Extract the (X, Y) coordinate from the center of the cell holding the provided text.  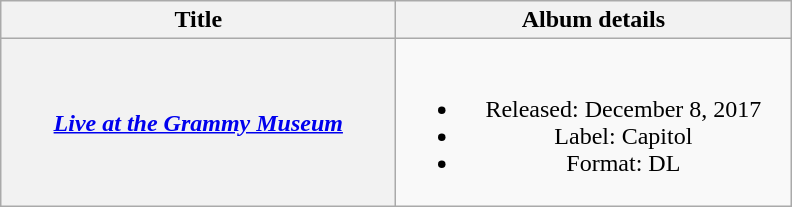
Live at the Grammy Museum (198, 122)
Released: December 8, 2017Label: CapitolFormat: DL (594, 122)
Album details (594, 20)
Title (198, 20)
